Extract the (x, y) coordinate from the center of the cell holding the provided text.  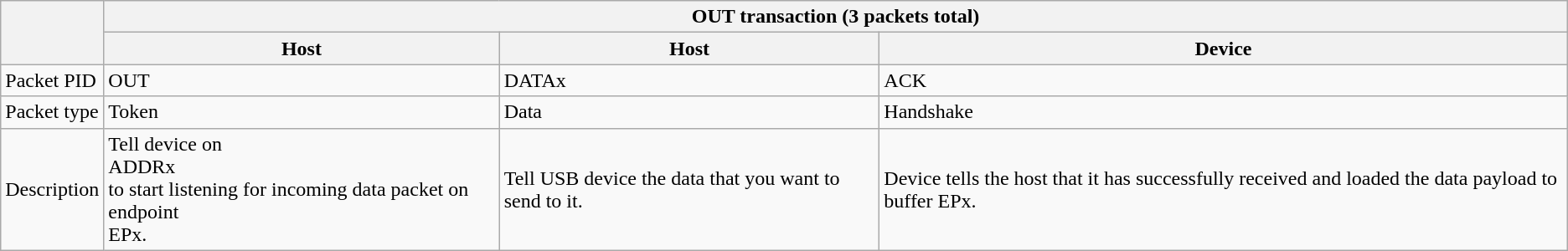
OUT (302, 80)
Packet type (52, 112)
Tell USB device the data that you want to send to it. (689, 189)
Tell device onADDRxto start listening for incoming data packet on endpointEPx. (302, 189)
Packet PID (52, 80)
Data (689, 112)
OUT transaction (3 packets total) (836, 17)
Description (52, 189)
Handshake (1223, 112)
Token (302, 112)
Device tells the host that it has successfully received and loaded the data payload to buffer EPx. (1223, 189)
ACK (1223, 80)
Device (1223, 49)
DATAx (689, 80)
